Identify which cell holds the provided text, then report its (x, y) central coordinate. 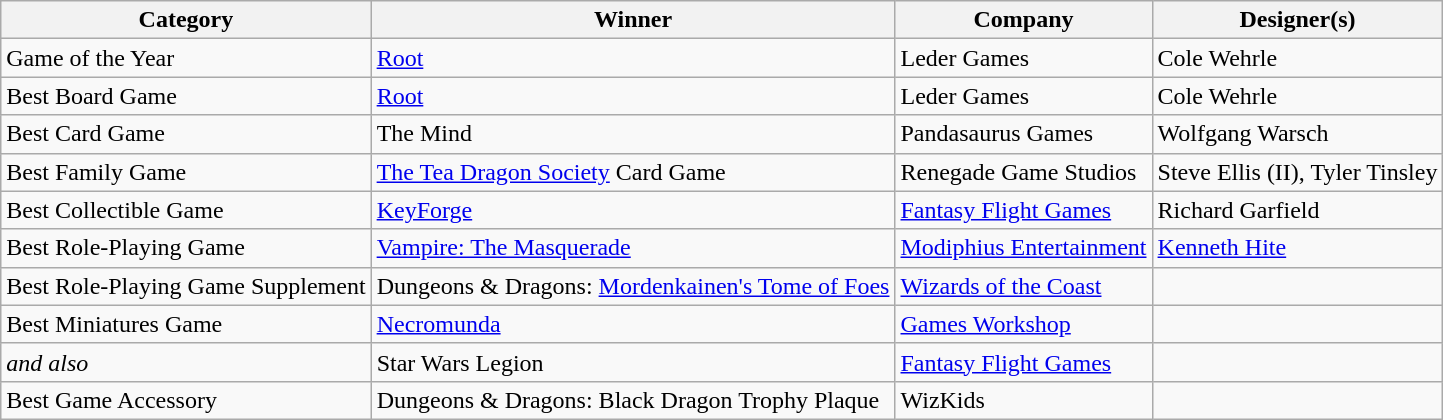
and also (186, 362)
Winner (633, 20)
Modiphius Entertainment (1024, 248)
Necromunda (633, 324)
Wolfgang Warsch (1298, 134)
Best Role-Playing Game Supplement (186, 286)
Best Miniatures Game (186, 324)
Best Board Game (186, 96)
Dungeons & Dragons: Mordenkainen's Tome of Foes (633, 286)
Wizards of the Coast (1024, 286)
Best Card Game (186, 134)
Star Wars Legion (633, 362)
The Mind (633, 134)
Pandasaurus Games (1024, 134)
The Tea Dragon Society Card Game (633, 172)
Best Game Accessory (186, 400)
Best Collectible Game (186, 210)
Game of the Year (186, 58)
Dungeons & Dragons: Black Dragon Trophy Plaque (633, 400)
Best Role-Playing Game (186, 248)
Steve Ellis (II), Tyler Tinsley (1298, 172)
Renegade Game Studios (1024, 172)
WizKids (1024, 400)
Vampire: The Masquerade (633, 248)
Richard Garfield (1298, 210)
Kenneth Hite (1298, 248)
Games Workshop (1024, 324)
Best Family Game (186, 172)
Designer(s) (1298, 20)
Company (1024, 20)
Category (186, 20)
KeyForge (633, 210)
